Detect which cell encompasses the target text, then output its (x, y) center coordinate. 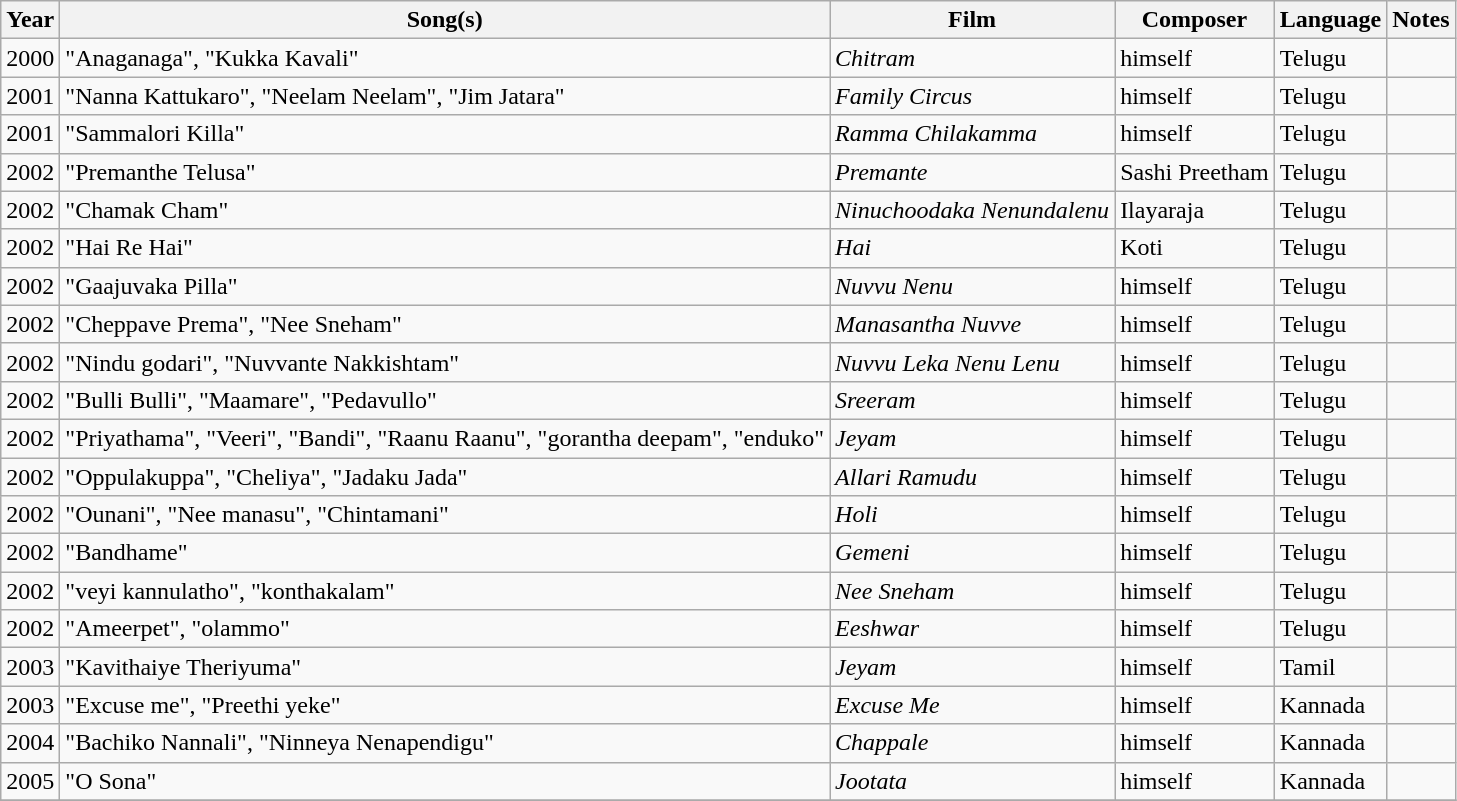
Hai (972, 248)
"Bandhame" (445, 553)
"Hai Re Hai" (445, 248)
Jootata (972, 781)
"Premanthe Telusa" (445, 172)
Composer (1195, 20)
"Priyathama", "Veeri", "Bandi", "Raanu Raanu", "gorantha deepam", "enduko" (445, 438)
"Kavithaiye Theriyuma" (445, 667)
"Ounani", "Nee manasu", "Chintamani" (445, 515)
"Sammalori Killa" (445, 134)
"veyi kannulatho", "konthakalam" (445, 591)
Manasantha Nuvve (972, 324)
"Excuse me", "Preethi yeke" (445, 705)
Ramma Chilakamma (972, 134)
Excuse Me (972, 705)
"Cheppave Prema", "Nee Sneham" (445, 324)
Allari Ramudu (972, 477)
Film (972, 20)
Holi (972, 515)
"Ameerpet", "olammo" (445, 629)
"Bachiko Nannali", "Ninneya Nenapendigu" (445, 743)
"Nanna Kattukaro", "Neelam Neelam", "Jim Jatara" (445, 96)
Premante (972, 172)
Ninuchoodaka Nenundalenu (972, 210)
Family Circus (972, 96)
Sreeram (972, 400)
Language (1330, 20)
Chitram (972, 58)
"Gaajuvaka Pilla" (445, 286)
"Anaganaga", "Kukka Kavali" (445, 58)
Nuvvu Nenu (972, 286)
Gemeni (972, 553)
Year (30, 20)
Nee Sneham (972, 591)
Tamil (1330, 667)
Koti (1195, 248)
"Nindu godari", "Nuvvante Nakkishtam" (445, 362)
"Oppulakuppa", "Cheliya", "Jadaku Jada" (445, 477)
"O Sona" (445, 781)
Chappale (972, 743)
"Chamak Cham" (445, 210)
Eeshwar (972, 629)
Ilayaraja (1195, 210)
2000 (30, 58)
2004 (30, 743)
Nuvvu Leka Nenu Lenu (972, 362)
Song(s) (445, 20)
Notes (1421, 20)
"Bulli Bulli", "Maamare", "Pedavullo" (445, 400)
Sashi Preetham (1195, 172)
2005 (30, 781)
